For the text-containing cell, return its midpoint in (X, Y) coordinate format. 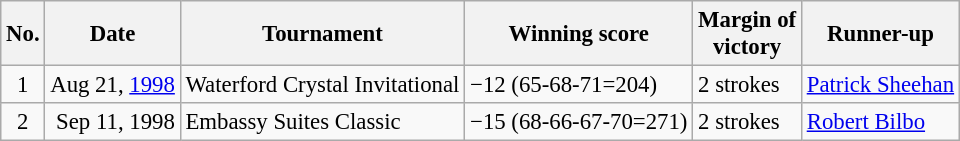
Patrick Sheehan (880, 85)
Robert Bilbo (880, 122)
−15 (68-66-67-70=271) (579, 122)
Waterford Crystal Invitational (322, 85)
Tournament (322, 34)
Sep 11, 1998 (112, 122)
Margin ofvictory (748, 34)
Runner-up (880, 34)
Winning score (579, 34)
Aug 21, 1998 (112, 85)
2 (23, 122)
No. (23, 34)
Embassy Suites Classic (322, 122)
−12 (65-68-71=204) (579, 85)
Date (112, 34)
1 (23, 85)
